From the cell containing the given text, extract its center point as (X, Y) coordinate. 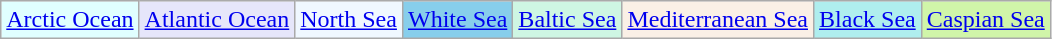
North Sea (349, 20)
Black Sea (868, 20)
Arctic Ocean (70, 20)
Atlantic Ocean (217, 20)
White Sea (457, 20)
Caspian Sea (986, 20)
Mediterranean Sea (718, 20)
Baltic Sea (568, 20)
